Locate the cell with the specified text and output its [x, y] center coordinate. 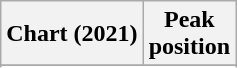
Chart (2021) [72, 34]
Peakposition [189, 34]
